Capture the cell that displays the provided text and extract its [X, Y] central coordinate. 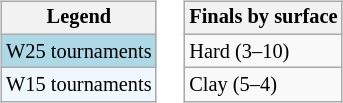
Finals by surface [263, 18]
W25 tournaments [78, 51]
W15 tournaments [78, 85]
Clay (5–4) [263, 85]
Legend [78, 18]
Hard (3–10) [263, 51]
